Scan for the cell matching the given text and deliver its [X, Y] coordinate at center. 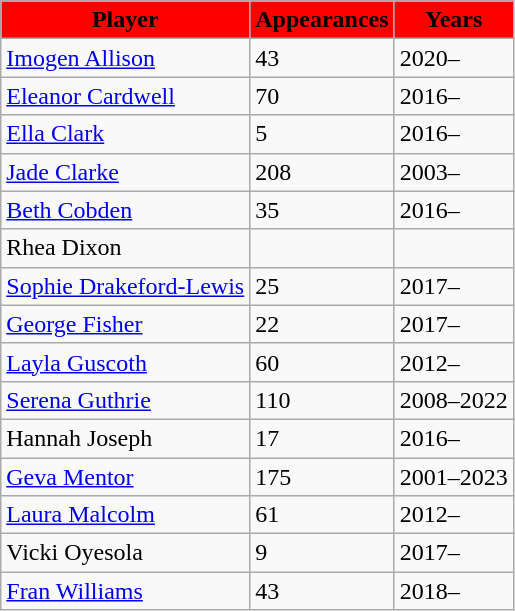
175 [322, 477]
208 [322, 172]
60 [322, 362]
2003– [454, 172]
22 [322, 324]
Eleanor Cardwell [126, 96]
Laura Malcolm [126, 515]
9 [322, 553]
Player [126, 20]
Hannah Joseph [126, 438]
Layla Guscoth [126, 362]
2020– [454, 58]
5 [322, 134]
Geva Mentor [126, 477]
Vicki Oyesola [126, 553]
25 [322, 286]
2018– [454, 591]
Serena Guthrie [126, 400]
Imogen Allison [126, 58]
17 [322, 438]
61 [322, 515]
110 [322, 400]
Appearances [322, 20]
2008–2022 [454, 400]
Rhea Dixon [126, 248]
Ella Clark [126, 134]
Years [454, 20]
George Fisher [126, 324]
Jade Clarke [126, 172]
35 [322, 210]
Beth Cobden [126, 210]
70 [322, 96]
2001–2023 [454, 477]
Fran Williams [126, 591]
Sophie Drakeford-Lewis [126, 286]
